Capture the cell that displays the provided text and extract its [X, Y] central coordinate. 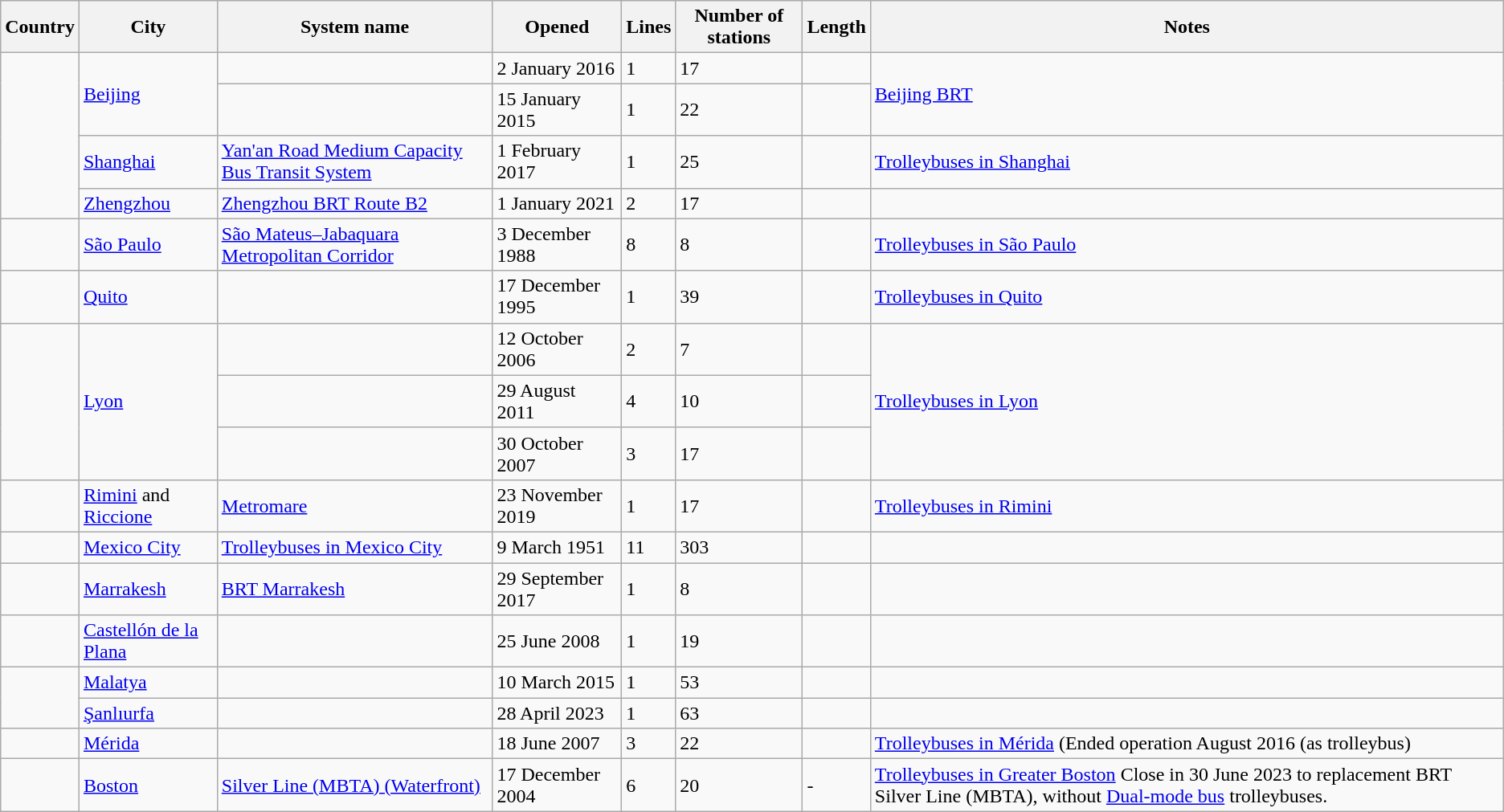
Lines [649, 27]
63 [739, 713]
28 April 2023 [558, 713]
Malatya [148, 683]
Zhengzhou [148, 203]
Shanghai [148, 162]
Boston [148, 785]
Mérida [148, 744]
20 [739, 785]
Metromare [355, 506]
4 [649, 402]
Country [40, 27]
Opened [558, 27]
System name [355, 27]
Length [836, 27]
Trolleybuses in Shanghai [1187, 162]
Lyon [148, 402]
25 June 2008 [558, 641]
19 [739, 641]
São Mateus–Jabaquara Metropolitan Corridor [355, 244]
10 [739, 402]
Yan'an Road Medium Capacity Bus Transit System [355, 162]
Rimini and Riccione [148, 506]
Number of stations [739, 27]
53 [739, 683]
Trolleybuses in Greater Boston Close in 30 June 2023 to replacement BRT Silver Line (MBTA), without Dual-mode bus trolleybuses. [1187, 785]
BRT Marrakesh [355, 588]
Mexico City [148, 547]
Marrakesh [148, 588]
Beijing [148, 95]
Trolleybuses in São Paulo [1187, 244]
Trolleybuses in Mérida (Ended operation August 2016 (as trolleybus) [1187, 744]
Trolleybuses in Quito [1187, 297]
Trolleybuses in Mexico City [355, 547]
39 [739, 297]
2 January 2016 [558, 68]
29 September 2017 [558, 588]
Silver Line (MBTA) (Waterfront) [355, 785]
6 [649, 785]
7 [739, 349]
Quito [148, 297]
1 January 2021 [558, 203]
23 November 2019 [558, 506]
11 [649, 547]
1 February 2017 [558, 162]
18 June 2007 [558, 744]
15 January 2015 [558, 109]
- [836, 785]
Trolleybuses in Rimini [1187, 506]
17 December 2004 [558, 785]
17 December 1995 [558, 297]
Şanlıurfa [148, 713]
30 October 2007 [558, 453]
Notes [1187, 27]
303 [739, 547]
São Paulo [148, 244]
Trolleybuses in Lyon [1187, 402]
Castellón de la Plana [148, 641]
29 August 2011 [558, 402]
Zhengzhou BRT Route B2 [355, 203]
25 [739, 162]
10 March 2015 [558, 683]
3 December 1988 [558, 244]
Beijing BRT [1187, 95]
12 October 2006 [558, 349]
City [148, 27]
9 March 1951 [558, 547]
